Identify which cell holds the provided text, then report its [x, y] central coordinate. 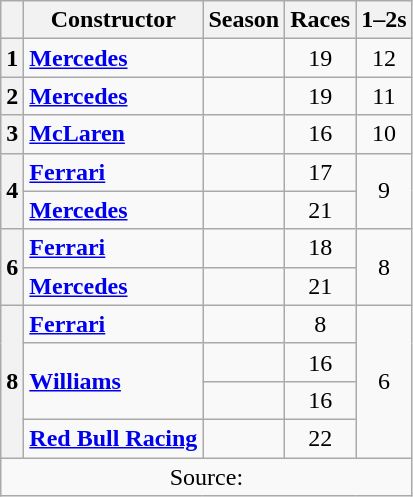
11 [384, 96]
17 [320, 172]
Season [244, 20]
Constructor [114, 20]
9 [384, 191]
Red Bull Racing [114, 438]
McLaren [114, 134]
3 [12, 134]
10 [384, 134]
Williams [114, 381]
Races [320, 20]
1 [12, 58]
1–2s [384, 20]
18 [320, 248]
22 [320, 438]
2 [12, 96]
4 [12, 191]
Source: [206, 477]
12 [384, 58]
